Scan for the cell matching the given text and deliver its (x, y) coordinate at center. 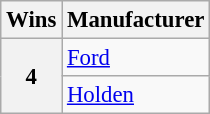
Ford (136, 58)
Wins (32, 20)
4 (32, 76)
Holden (136, 95)
Manufacturer (136, 20)
